Determine the (X, Y) coordinate at the center of the cell enclosing the given text.  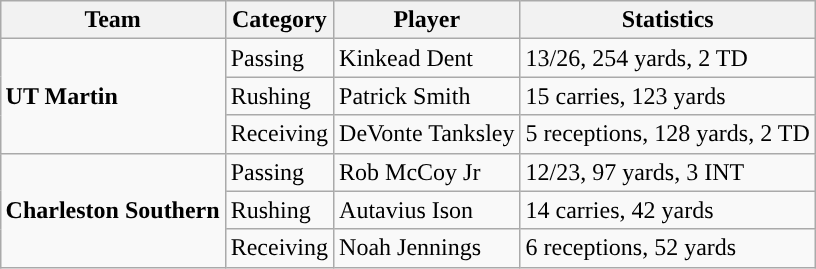
Team (112, 20)
14 carries, 42 yards (668, 210)
DeVonte Tanksley (427, 134)
UT Martin (112, 96)
5 receptions, 128 yards, 2 TD (668, 134)
6 receptions, 52 yards (668, 248)
Category (279, 20)
Autavius Ison (427, 210)
15 carries, 123 yards (668, 96)
Charleston Southern (112, 210)
13/26, 254 yards, 2 TD (668, 58)
Kinkead Dent (427, 58)
Player (427, 20)
Statistics (668, 20)
Patrick Smith (427, 96)
12/23, 97 yards, 3 INT (668, 172)
Rob McCoy Jr (427, 172)
Noah Jennings (427, 248)
